Provide the [X, Y] coordinate of the cell's center where the given text is located.  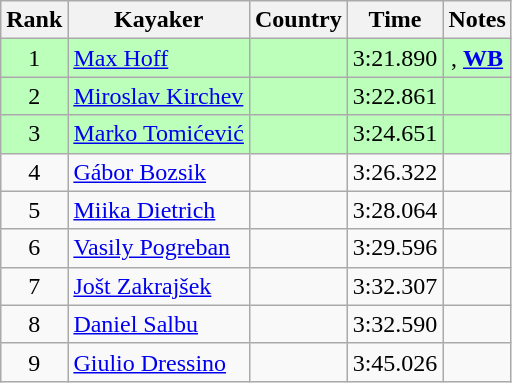
3:32.590 [395, 324]
3:21.890 [395, 58]
3:29.596 [395, 248]
, WB [477, 58]
2 [34, 96]
Time [395, 20]
7 [34, 286]
3:22.861 [395, 96]
6 [34, 248]
Country [298, 20]
1 [34, 58]
Rank [34, 20]
Daniel Salbu [159, 324]
Gábor Bozsik [159, 172]
3:24.651 [395, 134]
8 [34, 324]
3:26.322 [395, 172]
4 [34, 172]
3:32.307 [395, 286]
Miroslav Kirchev [159, 96]
Notes [477, 20]
Jošt Zakrajšek [159, 286]
9 [34, 362]
3:45.026 [395, 362]
3 [34, 134]
Vasily Pogreban [159, 248]
Miika Dietrich [159, 210]
Giulio Dressino [159, 362]
Kayaker [159, 20]
Marko Tomićević [159, 134]
5 [34, 210]
Max Hoff [159, 58]
3:28.064 [395, 210]
